Search for the cell housing the specified text and yield its [X, Y] center coordinate. 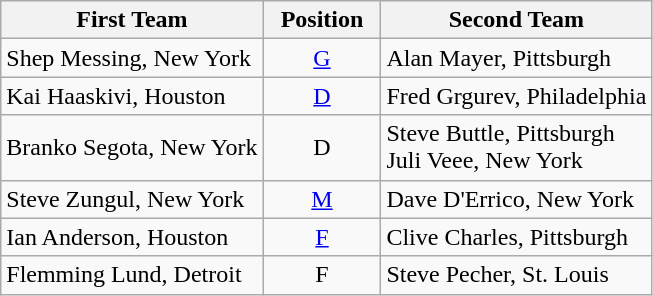
Fred Grgurev, Philadelphia [516, 96]
Steve Buttle, PittsburghJuli Veee, New York [516, 148]
Second Team [516, 20]
Position [322, 20]
Branko Segota, New York [132, 148]
Steve Zungul, New York [132, 199]
G [322, 58]
Alan Mayer, Pittsburgh [516, 58]
Kai Haaskivi, Houston [132, 96]
Dave D'Errico, New York [516, 199]
First Team [132, 20]
Steve Pecher, St. Louis [516, 275]
Ian Anderson, Houston [132, 237]
M [322, 199]
Flemming Lund, Detroit [132, 275]
Clive Charles, Pittsburgh [516, 237]
Shep Messing, New York [132, 58]
